Scan for the cell matching the given text and deliver its (X, Y) coordinate at center. 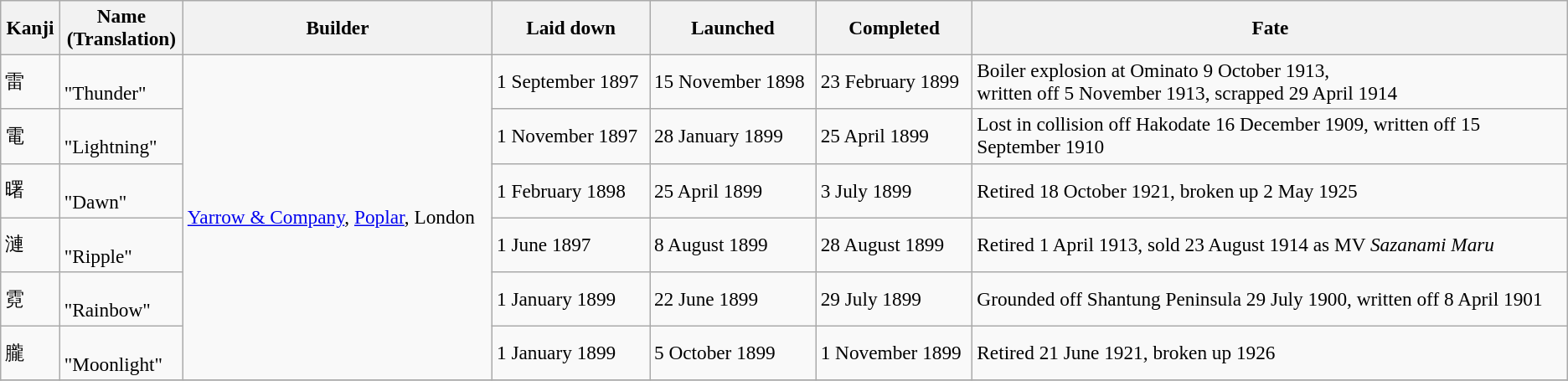
Fate (1270, 27)
曙 (30, 191)
5 October 1899 (734, 353)
22 June 1899 (734, 298)
朧 (30, 353)
"Ripple" (121, 245)
"Thunder" (121, 82)
8 August 1899 (734, 245)
Kanji (30, 27)
23 February 1899 (895, 82)
"Moonlight" (121, 353)
Retired 1 April 1913, sold 23 August 1914 as MV Sazanami Maru (1270, 245)
Completed (895, 27)
1 February 1898 (571, 191)
15 November 1898 (734, 82)
1 September 1897 (571, 82)
Builder (337, 27)
電 (30, 136)
"Rainbow" (121, 298)
雷 (30, 82)
28 January 1899 (734, 136)
Grounded off Shantung Peninsula 29 July 1900, written off 8 April 1901 (1270, 298)
霓 (30, 298)
1 June 1897 (571, 245)
Boiler explosion at Ominato 9 October 1913,written off 5 November 1913, scrapped 29 April 1914 (1270, 82)
漣 (30, 245)
28 August 1899 (895, 245)
Retired 21 June 1921, broken up 1926 (1270, 353)
29 July 1899 (895, 298)
"Lightning" (121, 136)
Lost in collision off Hakodate 16 December 1909, written off 15 September 1910 (1270, 136)
1 November 1899 (895, 353)
"Dawn" (121, 191)
Name(Translation) (121, 27)
Launched (734, 27)
Laid down (571, 27)
Yarrow & Company, Poplar, London (337, 218)
Retired 18 October 1921, broken up 2 May 1925 (1270, 191)
1 November 1897 (571, 136)
3 July 1899 (895, 191)
